Pinpoint the cell where the given text exists, returning its (X, Y) midpoint coordinate. 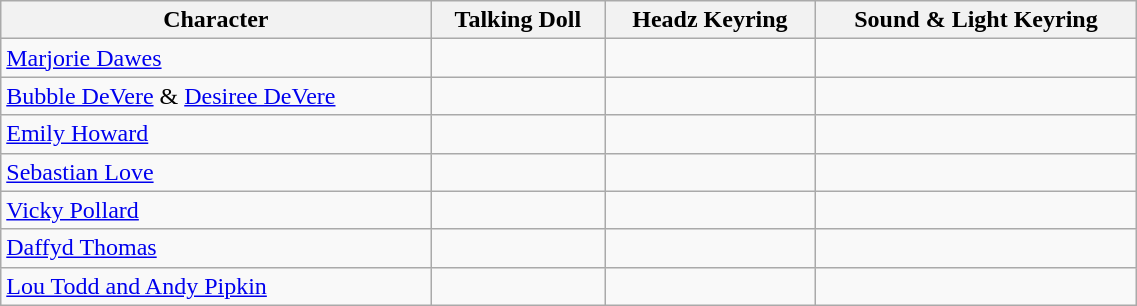
Marjorie Dawes (216, 58)
Daffyd Thomas (216, 248)
Emily Howard (216, 134)
Lou Todd and Andy Pipkin (216, 286)
Character (216, 20)
Sound & Light Keyring (976, 20)
Vicky Pollard (216, 210)
Bubble DeVere & Desiree DeVere (216, 96)
Talking Doll (518, 20)
Headz Keyring (710, 20)
Sebastian Love (216, 172)
